Determine the [X, Y] coordinate at the center of the cell enclosing the given text.  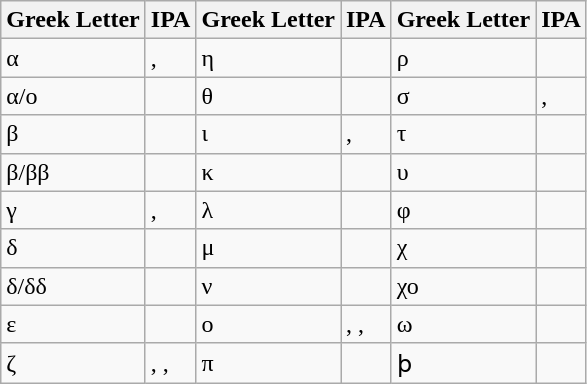
δ/δδ [74, 286]
π [268, 363]
κ [268, 172]
φ [464, 210]
ζ [74, 363]
α/ο [74, 96]
ε [74, 324]
υ [464, 172]
η [268, 58]
μ [268, 248]
β [74, 134]
τ [464, 134]
θ [268, 96]
χο [464, 286]
χ [464, 248]
ρ [464, 58]
ϸ [464, 363]
γ [74, 210]
β/ββ [74, 172]
λ [268, 210]
σ [464, 96]
δ [74, 248]
ν [268, 286]
α [74, 58]
ο [268, 324]
ι [268, 134]
ω [464, 324]
